Output the (x, y) coordinate of the center of the cell containing the given text.  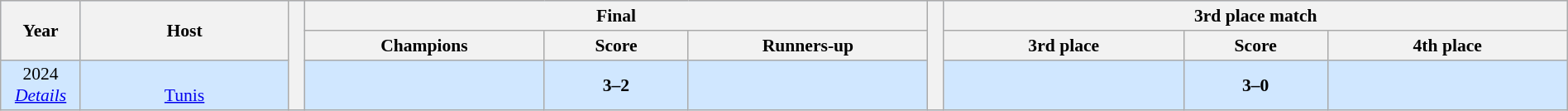
Runners-up (808, 46)
Final (616, 16)
Tunis (184, 84)
3rd place match (1255, 16)
Year (41, 30)
3–2 (616, 84)
2024Details (41, 84)
4th place (1447, 46)
Host (184, 30)
3rd place (1064, 46)
3–0 (1255, 84)
Champions (424, 46)
